Pinpoint the cell where the given text exists, returning its (X, Y) midpoint coordinate. 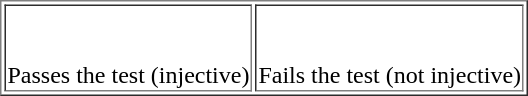
Fails the test (not injective) (390, 48)
Passes the test (injective) (128, 48)
